Output the [x, y] coordinate of the center of the cell containing the given text.  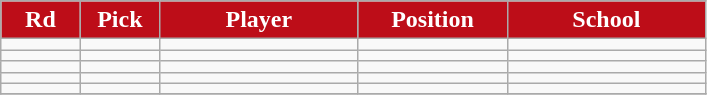
Position [432, 20]
Player [260, 20]
School [606, 20]
Rd [40, 20]
Pick [120, 20]
